Capture the cell that displays the provided text and extract its (x, y) central coordinate. 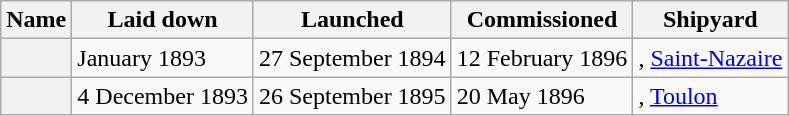
Shipyard (710, 20)
27 September 1894 (352, 58)
12 February 1896 (542, 58)
January 1893 (163, 58)
Laid down (163, 20)
, Saint-Nazaire (710, 58)
4 December 1893 (163, 96)
20 May 1896 (542, 96)
, Toulon (710, 96)
Launched (352, 20)
Name (36, 20)
Commissioned (542, 20)
26 September 1895 (352, 96)
